For the text-containing cell, return its midpoint in (x, y) coordinate format. 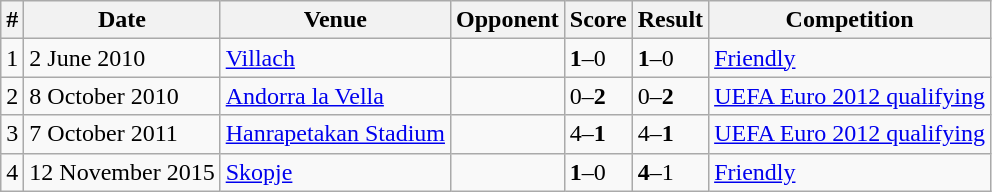
Venue (335, 20)
Andorra la Vella (335, 96)
4 (12, 172)
8 October 2010 (122, 96)
Score (598, 20)
Villach (335, 58)
Opponent (507, 20)
Date (122, 20)
2 June 2010 (122, 58)
# (12, 20)
12 November 2015 (122, 172)
7 October 2011 (122, 134)
Competition (850, 20)
2 (12, 96)
Skopje (335, 172)
3 (12, 134)
Result (670, 20)
Hanrapetakan Stadium (335, 134)
1 (12, 58)
